Return (X, Y) of the center of cell containing provided text 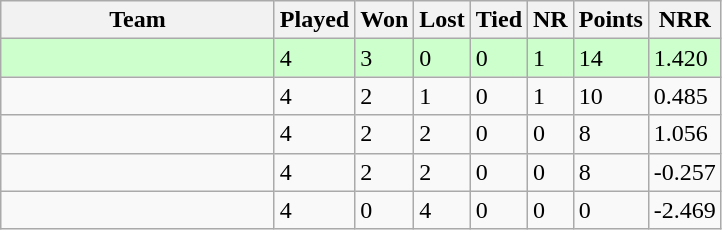
Team (138, 20)
Played (314, 20)
NRR (684, 20)
3 (384, 58)
1.056 (684, 134)
NR (551, 20)
10 (610, 96)
14 (610, 58)
-2.469 (684, 210)
-0.257 (684, 172)
Won (384, 20)
Tied (498, 20)
Points (610, 20)
0.485 (684, 96)
1.420 (684, 58)
Lost (442, 20)
